Determine the [x, y] coordinate at the center of the cell enclosing the given text.  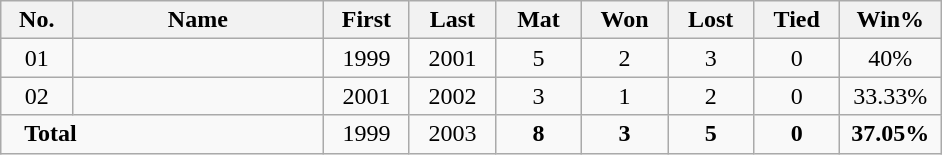
No. [36, 20]
Mat [538, 20]
37.05% [890, 134]
2003 [452, 134]
2002 [452, 96]
8 [538, 134]
Last [452, 20]
Total [162, 134]
Won [625, 20]
Win% [890, 20]
40% [890, 58]
Lost [711, 20]
First [366, 20]
33.33% [890, 96]
Name [198, 20]
1 [625, 96]
01 [36, 58]
02 [36, 96]
Tied [797, 20]
